Detect which cell encompasses the target text, then output its (x, y) center coordinate. 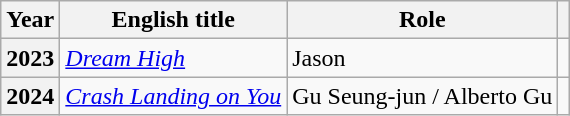
Role (422, 20)
2023 (30, 58)
Gu Seung-jun / Alberto Gu (422, 96)
Dream High (174, 58)
2024 (30, 96)
Jason (422, 58)
Crash Landing on You (174, 96)
Year (30, 20)
English title (174, 20)
